Pinpoint the cell where the given text exists, returning its (X, Y) midpoint coordinate. 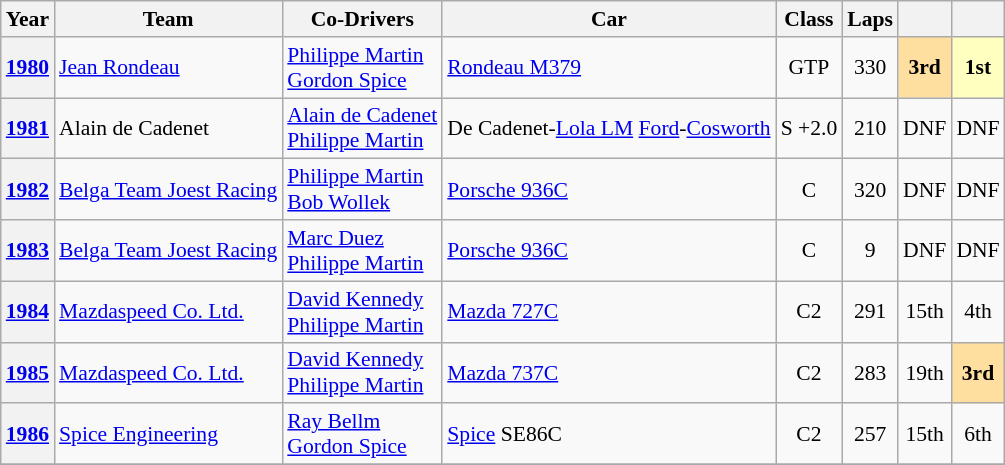
Mazda 727C (608, 312)
320 (870, 190)
1st (978, 68)
Laps (870, 19)
S +2.0 (810, 128)
1986 (28, 434)
1984 (28, 312)
Mazda 737C (608, 372)
Co-Drivers (362, 19)
Year (28, 19)
1983 (28, 250)
1985 (28, 372)
Team (168, 19)
9 (870, 250)
Rondeau M379 (608, 68)
Spice SE86C (608, 434)
Spice Engineering (168, 434)
210 (870, 128)
De Cadenet-Lola LM Ford-Cosworth (608, 128)
Marc Duez Philippe Martin (362, 250)
Alain de Cadenet Philippe Martin (362, 128)
257 (870, 434)
Philippe Martin Bob Wollek (362, 190)
Class (810, 19)
1981 (28, 128)
291 (870, 312)
Jean Rondeau (168, 68)
19th (924, 372)
330 (870, 68)
Alain de Cadenet (168, 128)
283 (870, 372)
Philippe Martin Gordon Spice (362, 68)
Car (608, 19)
1982 (28, 190)
1980 (28, 68)
Ray Bellm Gordon Spice (362, 434)
6th (978, 434)
4th (978, 312)
GTP (810, 68)
